Return the (X, Y) coordinate for the center point of the cell that contains the specified text.  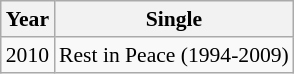
Year (28, 19)
Single (174, 19)
Rest in Peace (1994-2009) (174, 55)
2010 (28, 55)
